From the cell containing the given text, extract its center point as (x, y) coordinate. 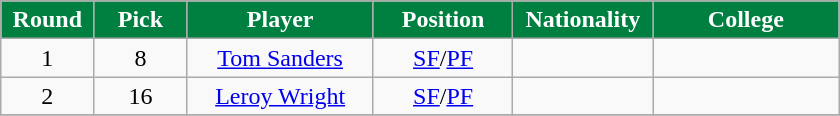
8 (140, 58)
2 (48, 96)
College (746, 20)
Pick (140, 20)
Player (280, 20)
1 (48, 58)
Round (48, 20)
16 (140, 96)
Tom Sanders (280, 58)
Nationality (583, 20)
Position (443, 20)
Leroy Wright (280, 96)
